Locate the cell with the specified text and output its (x, y) center coordinate. 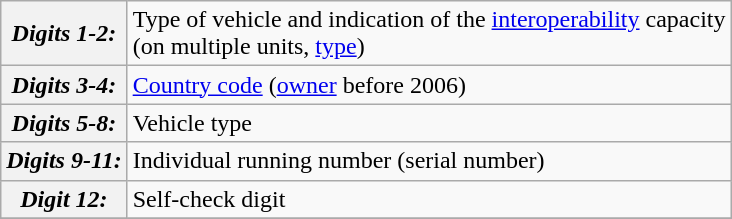
Vehicle type (429, 123)
Digits 9-11: (64, 161)
Type of vehicle and indication of the interoperability capacity(on multiple units, type) (429, 34)
Digits 5-8: (64, 123)
Individual running number (serial number) (429, 161)
Country code (owner before 2006) (429, 85)
Digits 3-4: (64, 85)
Digit 12: (64, 199)
Digits 1-2: (64, 34)
Self-check digit (429, 199)
